For the text-containing cell, return its midpoint in (X, Y) coordinate format. 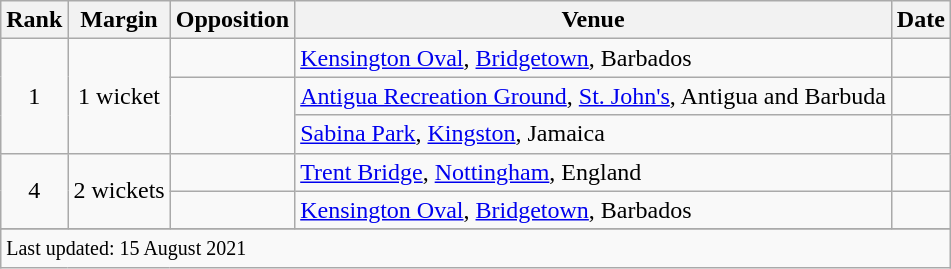
Rank (34, 20)
Opposition (232, 20)
1 wicket (119, 96)
Venue (594, 20)
4 (34, 191)
2 wickets (119, 191)
Trent Bridge, Nottingham, England (594, 172)
Antigua Recreation Ground, St. John's, Antigua and Barbuda (594, 96)
Last updated: 15 August 2021 (476, 248)
Date (920, 20)
Sabina Park, Kingston, Jamaica (594, 134)
1 (34, 96)
Margin (119, 20)
